Determine the [X, Y] coordinate at the center of the cell enclosing the given text.  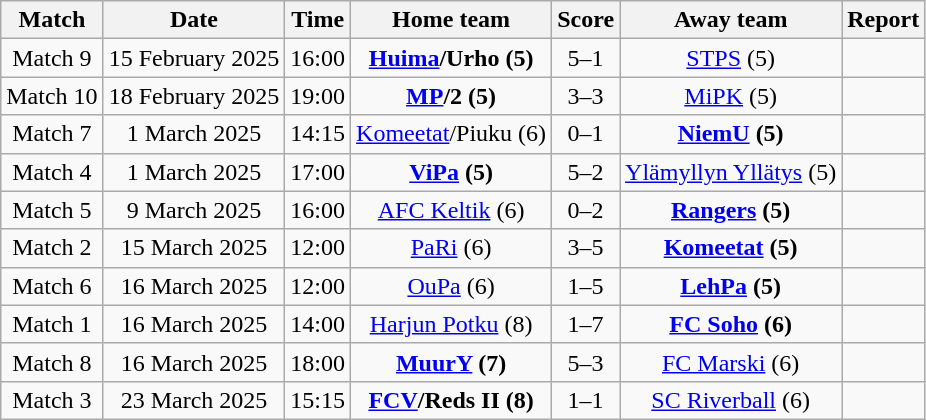
5–3 [586, 362]
Score [586, 20]
Komeetat/Piuku (6) [452, 134]
0–2 [586, 210]
Away team [731, 20]
15 March 2025 [194, 248]
Match 10 [52, 96]
19:00 [318, 96]
LehPa (5) [731, 286]
Match 7 [52, 134]
AFC Keltik (6) [452, 210]
Report [884, 20]
Match 3 [52, 400]
OuPa (6) [452, 286]
Match 8 [52, 362]
1–5 [586, 286]
15:15 [318, 400]
18:00 [318, 362]
MuurY (7) [452, 362]
1–1 [586, 400]
PaRi (6) [452, 248]
5–2 [586, 172]
MP/2 (5) [452, 96]
Match [52, 20]
Time [318, 20]
18 February 2025 [194, 96]
STPS (5) [731, 58]
14:15 [318, 134]
FC Marski (6) [731, 362]
5–1 [586, 58]
Ylämyllyn Yllätys (5) [731, 172]
SC Riverball (6) [731, 400]
Home team [452, 20]
Match 6 [52, 286]
Huima/Urho (5) [452, 58]
Match 2 [52, 248]
Match 4 [52, 172]
Match 9 [52, 58]
FC Soho (6) [731, 324]
Date [194, 20]
23 March 2025 [194, 400]
Match 1 [52, 324]
Harjun Potku (8) [452, 324]
9 March 2025 [194, 210]
NiemU (5) [731, 134]
FCV/Reds II (8) [452, 400]
17:00 [318, 172]
1–7 [586, 324]
3–3 [586, 96]
ViPa (5) [452, 172]
3–5 [586, 248]
Komeetat (5) [731, 248]
15 February 2025 [194, 58]
MiPK (5) [731, 96]
Match 5 [52, 210]
0–1 [586, 134]
Rangers (5) [731, 210]
14:00 [318, 324]
